Return [X, Y] of the center of cell containing provided text 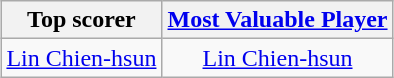
Most Valuable Player [278, 20]
Top scorer [82, 20]
